Provide the (X, Y) coordinate of the cell's center where the given text is located.  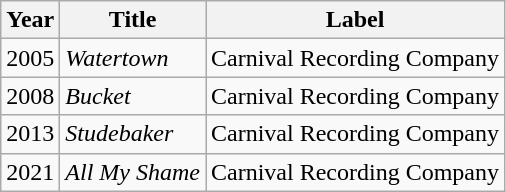
2013 (30, 134)
Label (356, 20)
2008 (30, 96)
2005 (30, 58)
Studebaker (133, 134)
Title (133, 20)
Year (30, 20)
Watertown (133, 58)
All My Shame (133, 172)
Bucket (133, 96)
2021 (30, 172)
